Locate the cell with the specified text and output its [x, y] center coordinate. 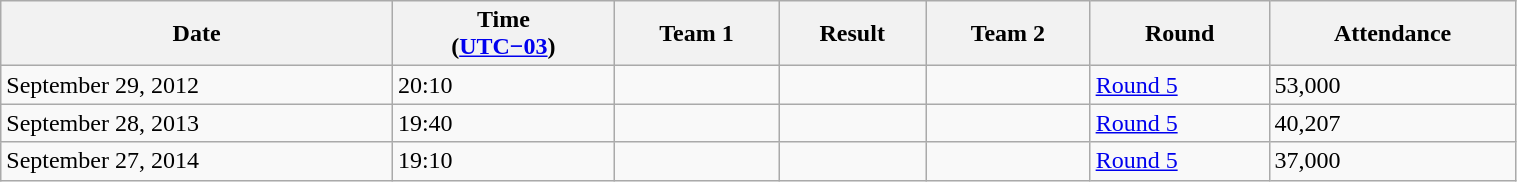
19:40 [503, 123]
Time (UTC−03) [503, 34]
September 28, 2013 [197, 123]
20:10 [503, 85]
40,207 [1392, 123]
Round [1180, 34]
Team 2 [1008, 34]
19:10 [503, 161]
September 27, 2014 [197, 161]
53,000 [1392, 85]
Result [852, 34]
Team 1 [696, 34]
37,000 [1392, 161]
Date [197, 34]
September 29, 2012 [197, 85]
Attendance [1392, 34]
